Capture the cell that displays the provided text and extract its (X, Y) central coordinate. 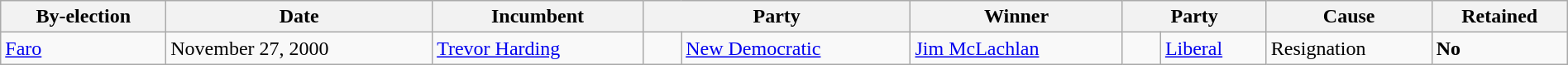
November 27, 2000 (299, 48)
Winner (1016, 17)
Faro (84, 48)
No (1499, 48)
Cause (1349, 17)
Trevor Harding (538, 48)
Incumbent (538, 17)
Liberal (1213, 48)
Jim McLachlan (1016, 48)
By-election (84, 17)
New Democratic (796, 48)
Retained (1499, 17)
Resignation (1349, 48)
Date (299, 17)
